Detect which cell encompasses the target text, then output its (x, y) center coordinate. 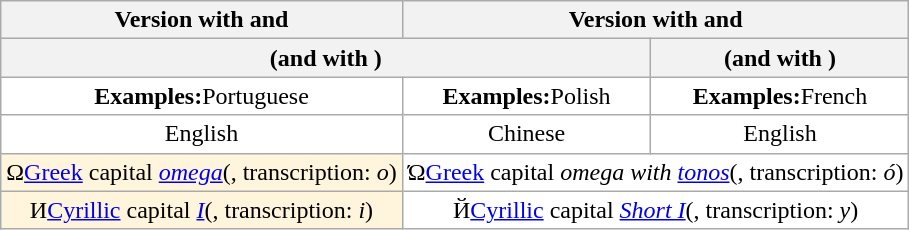
ΩGreek capital omega(, transcription: o) (202, 172)
Examples:Polish (526, 96)
Chinese (526, 134)
ЙCyrillic capital Short I(, transcription: y) (656, 210)
ИCyrillic capital I(, transcription: i) (202, 210)
ΏGreek capital omega with tonos(, transcription: ó) (656, 172)
Examples:Portuguese (202, 96)
Examples:French (780, 96)
